Find where the given text appears and provide that cell's center as [x, y] coordinate. 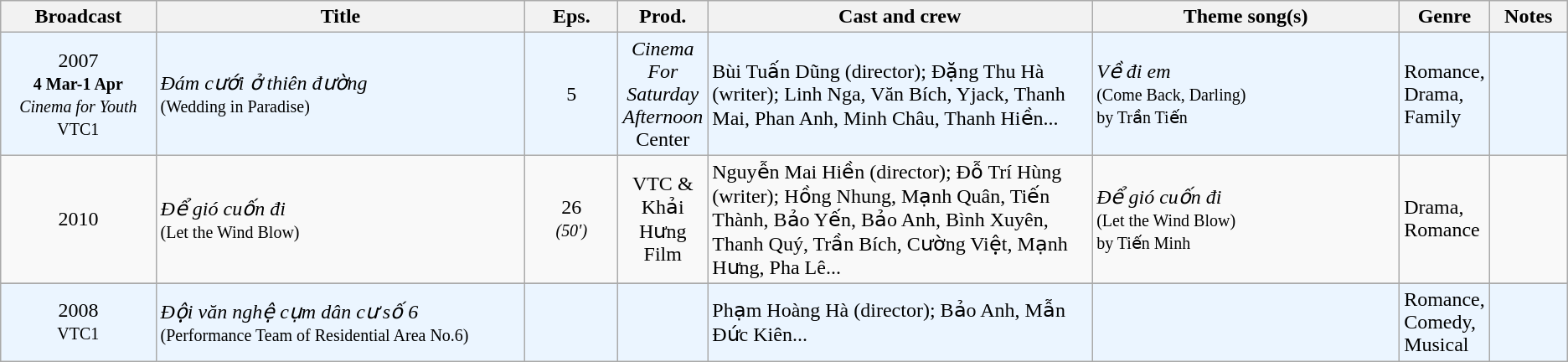
Romance, Drama, Family [1445, 94]
20074 Mar-1 AprCinema for YouthVTC1 [79, 94]
Notes [1528, 17]
Về đi em(Come Back, Darling)by Trần Tiến [1246, 94]
Cast and crew [900, 17]
2008VTC1 [79, 322]
Eps. [571, 17]
Để gió cuốn đi(Let the Wind Blow)by Tiến Minh [1246, 220]
Theme song(s) [1246, 17]
Genre [1445, 17]
2010 [79, 220]
5 [571, 94]
Prod. [663, 17]
Phạm Hoàng Hà (director); Bảo Anh, Mẫn Đức Kiên... [900, 322]
Đội văn nghệ cụm dân cư số 6 (Performance Team of Residential Area No.6) [340, 322]
Cinema For Saturday Afternoon Center [663, 94]
Broadcast [79, 17]
Romance, Comedy, Musical [1445, 322]
Để gió cuốn đi (Let the Wind Blow) [340, 220]
Bùi Tuấn Dũng (director); Đặng Thu Hà (writer); Linh Nga, Văn Bích, Yjack, Thanh Mai, Phan Anh, Minh Châu, Thanh Hiền... [900, 94]
Đám cưới ở thiên đường (Wedding in Paradise) [340, 94]
26(50') [571, 220]
Title [340, 17]
VTC &Khải Hưng Film [663, 220]
Drama, Romance [1445, 220]
